From the cell containing the given text, extract its center point as [X, Y] coordinate. 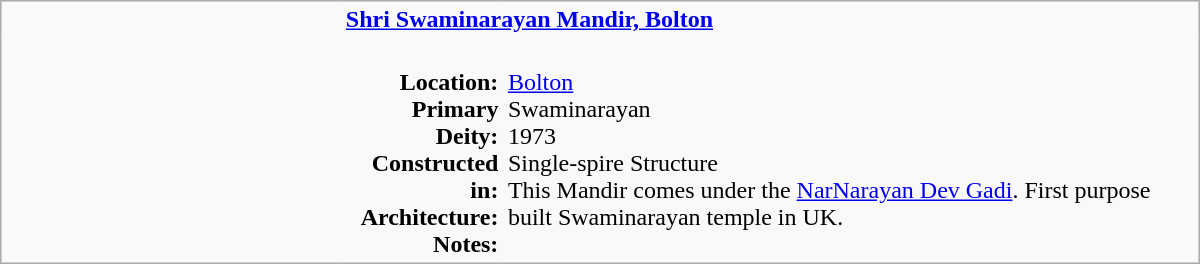
Shri Swaminarayan Mandir, Bolton [770, 20]
Bolton Swaminarayan 1973 Single-spire Structure This Mandir comes under the NarNarayan Dev Gadi. First purpose built Swaminarayan temple in UK. [851, 150]
Location:Primary Deity: Constructed in:Architecture:Notes: [422, 150]
